Find where the given text appears and provide that cell's center as [x, y] coordinate. 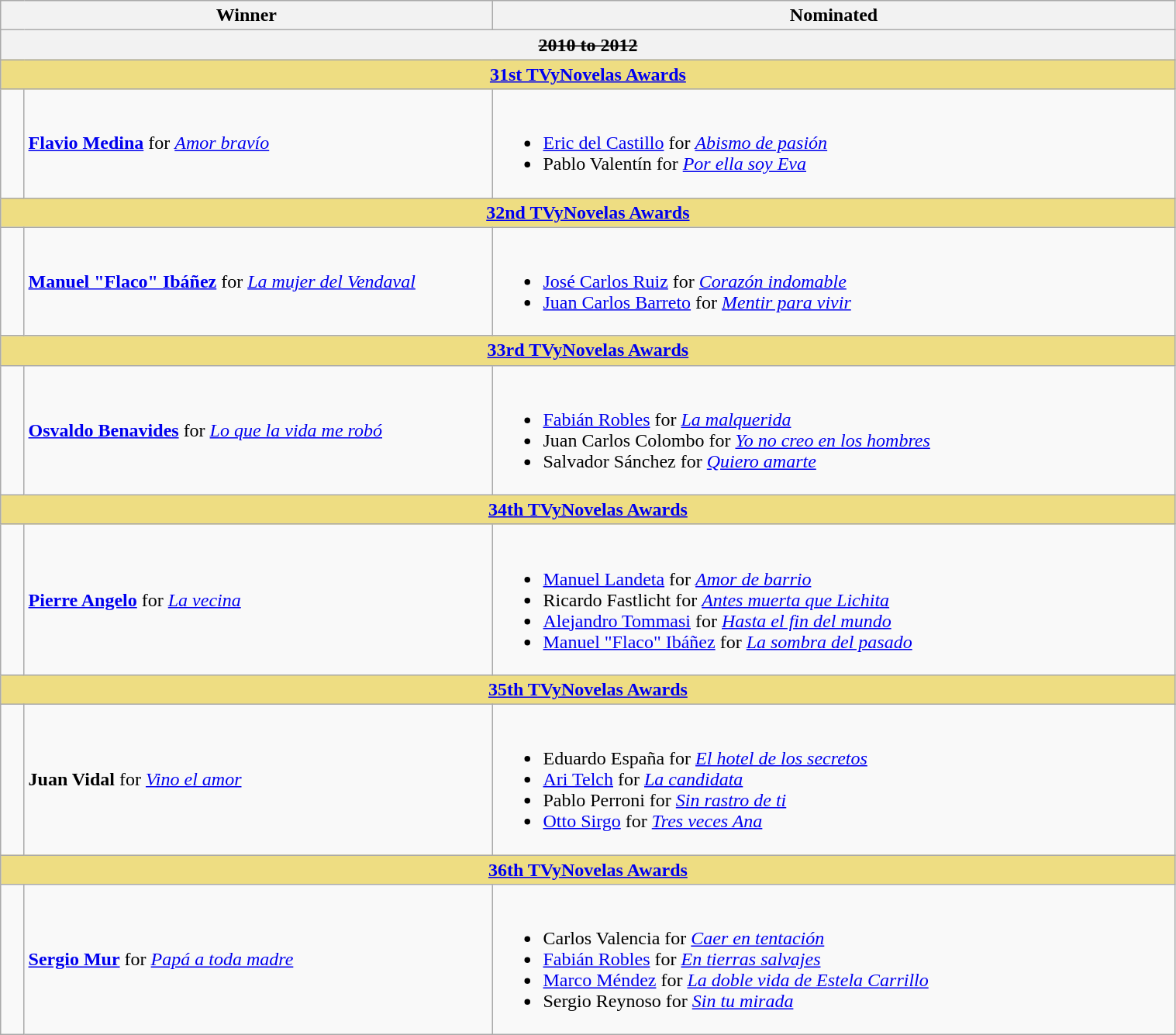
Sergio Mur for Papá a toda madre [258, 960]
Eric del Castillo for Abismo de pasiónPablo Valentín for Por ella soy Eva [834, 143]
2010 to 2012 [588, 45]
Fabián Robles for La malqueridaJuan Carlos Colombo for Yo no creo en los hombresSalvador Sánchez for Quiero amarte [834, 430]
Winner [247, 16]
José Carlos Ruiz for Corazón indomableJuan Carlos Barreto for Mentir para vivir [834, 281]
Osvaldo Benavides for Lo que la vida me robó [258, 430]
31st TVyNovelas Awards [588, 74]
Juan Vidal for Vino el amor [258, 779]
Nominated [834, 16]
34th TVyNovelas Awards [588, 509]
35th TVyNovelas Awards [588, 689]
33rd TVyNovelas Awards [588, 350]
Flavio Medina for Amor bravío [258, 143]
Pierre Angelo for La vecina [258, 599]
36th TVyNovelas Awards [588, 869]
Manuel "Flaco" Ibáñez for La mujer del Vendaval [258, 281]
32nd TVyNovelas Awards [588, 212]
Eduardo España for El hotel de los secretosAri Telch for La candidataPablo Perroni for Sin rastro de tiOtto Sirgo for Tres veces Ana [834, 779]
